From the cell containing the given text, extract its center point as (X, Y) coordinate. 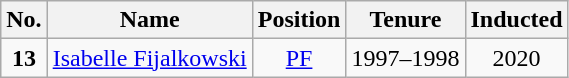
No. (24, 20)
Isabelle Fijalkowski (150, 58)
1997–1998 (406, 58)
13 (24, 58)
Position (299, 20)
Inducted (516, 20)
PF (299, 58)
2020 (516, 58)
Tenure (406, 20)
Name (150, 20)
